Search for the cell housing the specified text and yield its [X, Y] center coordinate. 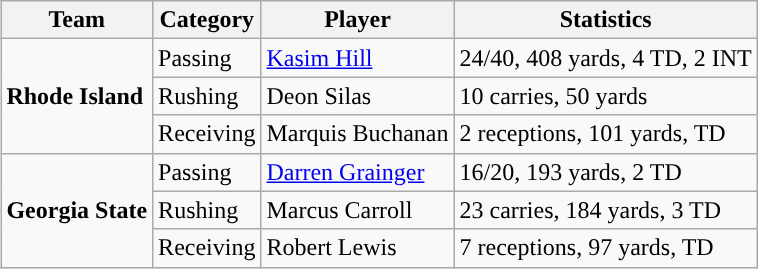
16/20, 193 yards, 2 TD [606, 172]
Georgia State [77, 210]
Robert Lewis [358, 248]
Team [77, 20]
Category [207, 20]
Darren Grainger [358, 172]
Rhode Island [77, 96]
24/40, 408 yards, 4 TD, 2 INT [606, 58]
Statistics [606, 20]
2 receptions, 101 yards, TD [606, 134]
Player [358, 20]
10 carries, 50 yards [606, 96]
Marcus Carroll [358, 210]
Kasim Hill [358, 58]
7 receptions, 97 yards, TD [606, 248]
23 carries, 184 yards, 3 TD [606, 210]
Deon Silas [358, 96]
Marquis Buchanan [358, 134]
